Identify which cell holds the provided text, then report its [x, y] central coordinate. 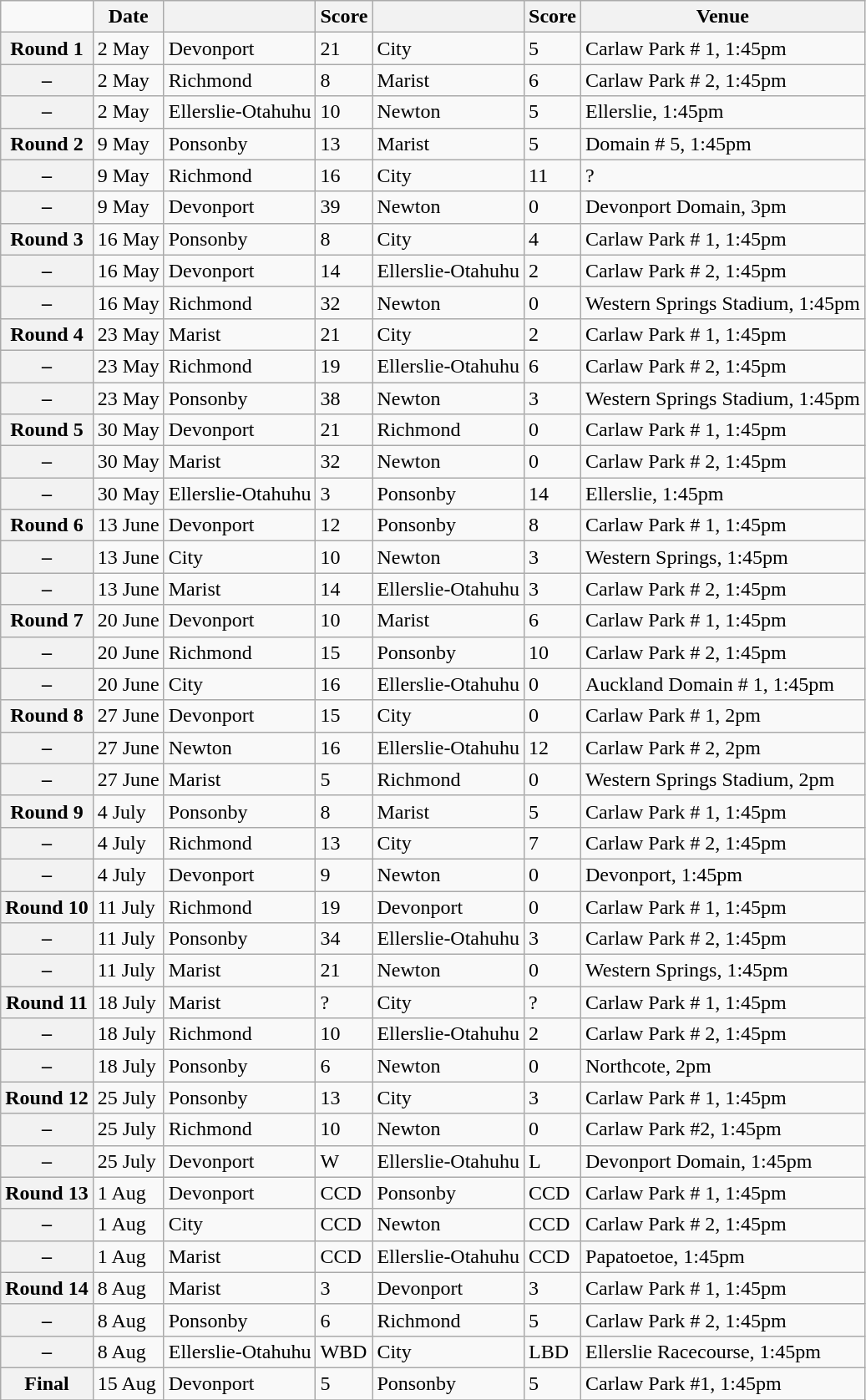
11 [553, 175]
Round 4 [47, 334]
LBD [553, 1352]
38 [344, 398]
Devonport Domain, 3pm [723, 207]
Round 10 [47, 906]
Western Springs Stadium, 2pm [723, 779]
Round 2 [47, 144]
Round 3 [47, 239]
Carlaw Park # 2, 2pm [723, 748]
Date [129, 17]
Domain # 5, 1:45pm [723, 144]
Ellerslie Racecourse, 1:45pm [723, 1352]
4 [553, 239]
Round 1 [47, 48]
L [553, 1161]
Round 12 [47, 1098]
Carlaw Park #2, 1:45pm [723, 1129]
Round 7 [47, 621]
WBD [344, 1352]
Northcote, 2pm [723, 1066]
7 [553, 843]
Round 8 [47, 716]
Carlaw Park # 1, 2pm [723, 716]
Round 5 [47, 430]
Venue [723, 17]
Round 11 [47, 1002]
W [344, 1161]
34 [344, 939]
15 Aug [129, 1383]
39 [344, 207]
Round 14 [47, 1288]
9 [344, 875]
Papatoetoe, 1:45pm [723, 1256]
Round 9 [47, 811]
Final [47, 1383]
Round 6 [47, 525]
Auckland Domain # 1, 1:45pm [723, 684]
Devonport, 1:45pm [723, 875]
Round 13 [47, 1193]
Carlaw Park #1, 1:45pm [723, 1383]
Devonport Domain, 1:45pm [723, 1161]
